Capture the cell that displays the provided text and extract its [X, Y] central coordinate. 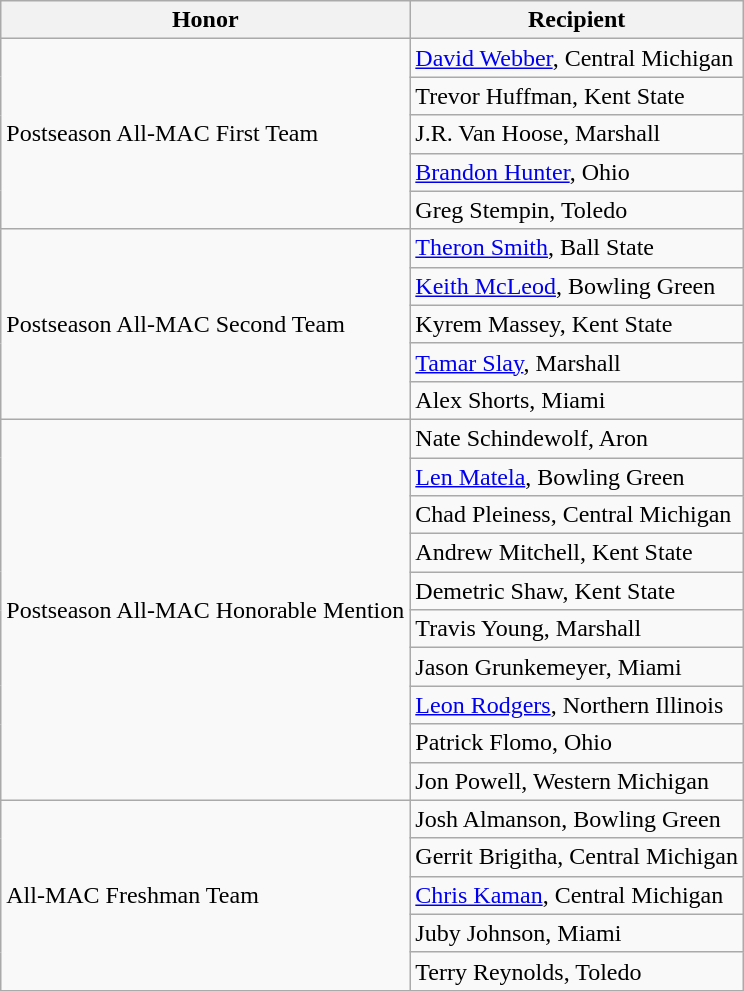
Nate Schindewolf, Aron [577, 438]
J.R. Van Hoose, Marshall [577, 134]
Gerrit Brigitha, Central Michigan [577, 857]
Travis Young, Marshall [577, 629]
Kyrem Massey, Kent State [577, 324]
Jon Powell, Western Michigan [577, 781]
Demetric Shaw, Kent State [577, 591]
Josh Almanson, Bowling Green [577, 819]
Chad Pleiness, Central Michigan [577, 515]
Alex Shorts, Miami [577, 400]
Andrew Mitchell, Kent State [577, 553]
All-MAC Freshman Team [206, 895]
Honor [206, 20]
Chris Kaman, Central Michigan [577, 895]
Greg Stempin, Toledo [577, 210]
Juby Johnson, Miami [577, 933]
Trevor Huffman, Kent State [577, 96]
Postseason All-MAC Second Team [206, 324]
Terry Reynolds, Toledo [577, 971]
Leon Rodgers, Northern Illinois [577, 705]
Tamar Slay, Marshall [577, 362]
David Webber, Central Michigan [577, 58]
Patrick Flomo, Ohio [577, 743]
Postseason All-MAC First Team [206, 134]
Postseason All-MAC Honorable Mention [206, 610]
Len Matela, Bowling Green [577, 477]
Theron Smith, Ball State [577, 248]
Keith McLeod, Bowling Green [577, 286]
Brandon Hunter, Ohio [577, 172]
Jason Grunkemeyer, Miami [577, 667]
Recipient [577, 20]
